Determine the (x, y) coordinate at the center of the cell enclosing the given text.  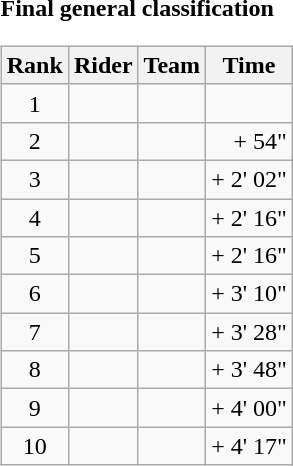
4 (34, 217)
5 (34, 256)
1 (34, 103)
Rank (34, 65)
9 (34, 408)
2 (34, 141)
3 (34, 179)
+ 3' 10" (250, 294)
+ 4' 00" (250, 408)
Time (250, 65)
10 (34, 446)
+ 4' 17" (250, 446)
Team (172, 65)
7 (34, 332)
6 (34, 294)
Rider (103, 65)
+ 2' 02" (250, 179)
8 (34, 370)
+ 54" (250, 141)
+ 3' 28" (250, 332)
+ 3' 48" (250, 370)
